Find where the given text appears and provide that cell's center as (x, y) coordinate. 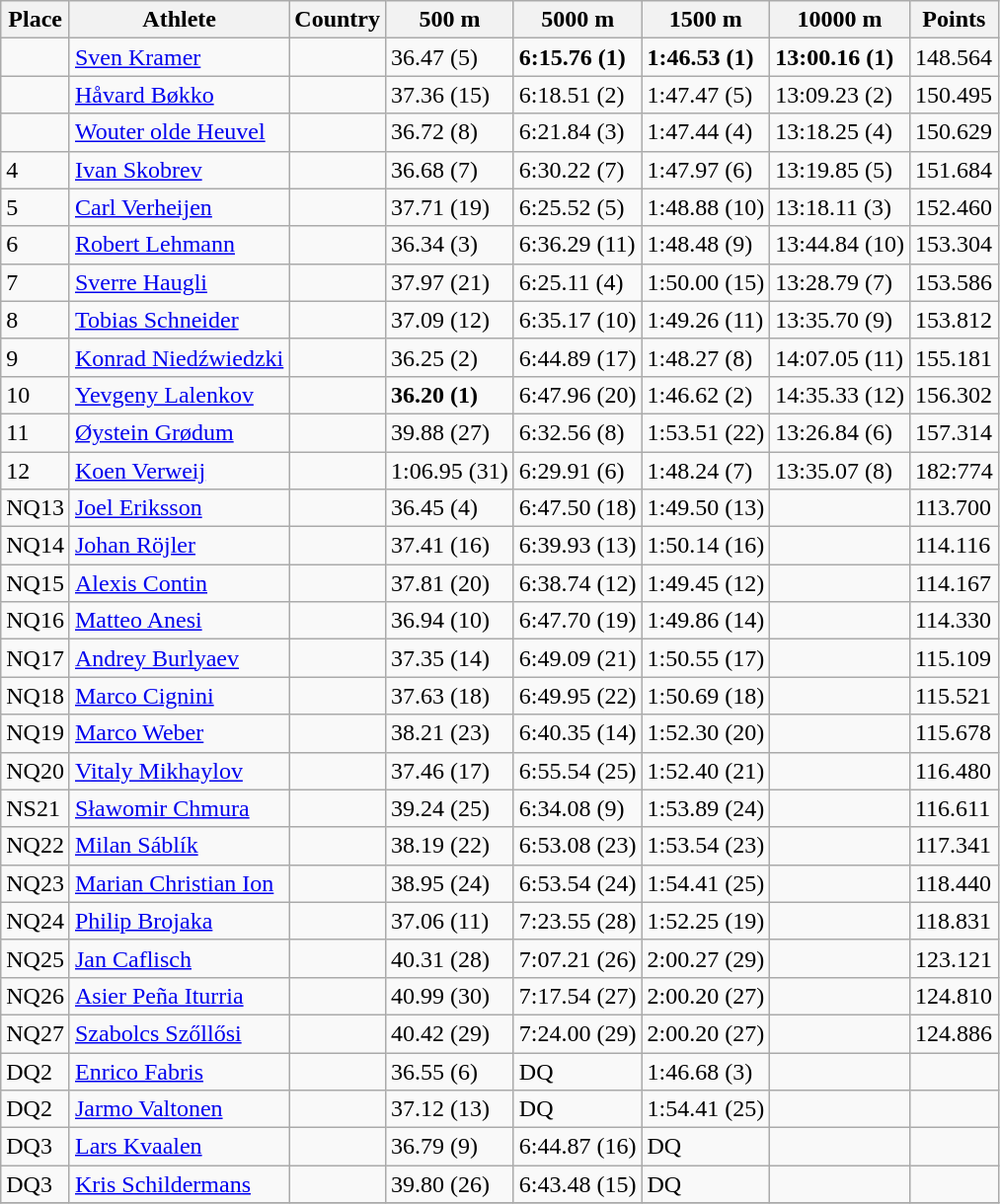
114.330 (954, 621)
118.440 (954, 883)
1:48.88 (10) (706, 207)
1:46.62 (2) (706, 395)
Marian Christian Ion (179, 883)
36.45 (4) (450, 508)
Sławomir Chmura (179, 808)
Vitaly Mikhaylov (179, 771)
1:49.45 (12) (706, 583)
4 (36, 170)
37.63 (18) (450, 696)
13:44.84 (10) (840, 245)
38.19 (22) (450, 846)
155.181 (954, 357)
116.480 (954, 771)
1:48.48 (9) (706, 245)
6:44.89 (17) (577, 357)
7:24.00 (29) (577, 1033)
6:25.52 (5) (577, 207)
38.95 (24) (450, 883)
1500 m (706, 20)
37.35 (14) (450, 658)
6:25.11 (4) (577, 282)
5000 m (577, 20)
10 (36, 395)
14:35.33 (12) (840, 395)
6:53.08 (23) (577, 846)
40.99 (30) (450, 996)
11 (36, 432)
37.81 (20) (450, 583)
6:15.76 (1) (577, 57)
1:50.14 (16) (706, 546)
Milan Sáblík (179, 846)
1:46.68 (3) (706, 1071)
Tobias Schneider (179, 320)
Jan Caflisch (179, 958)
7:07.21 (26) (577, 958)
116.611 (954, 808)
6:34.08 (9) (577, 808)
13:35.70 (9) (840, 320)
6:49.95 (22) (577, 696)
1:53.89 (24) (706, 808)
36.25 (2) (450, 357)
NQ22 (36, 846)
152.460 (954, 207)
NQ25 (36, 958)
1:50.00 (15) (706, 282)
NQ17 (36, 658)
153.304 (954, 245)
115.678 (954, 733)
1:49.86 (14) (706, 621)
Yevgeny Lalenkov (179, 395)
39.24 (25) (450, 808)
6:44.87 (16) (577, 1147)
Øystein Grødum (179, 432)
NQ16 (36, 621)
7:17.54 (27) (577, 996)
38.21 (23) (450, 733)
6:29.91 (6) (577, 471)
Andrey Burlyaev (179, 658)
39.80 (26) (450, 1184)
36.47 (5) (450, 57)
123.121 (954, 958)
36.94 (10) (450, 621)
13:09.23 (2) (840, 95)
124.886 (954, 1033)
Points (954, 20)
6:47.96 (20) (577, 395)
13:26.84 (6) (840, 432)
182:774 (954, 471)
40.31 (28) (450, 958)
NQ13 (36, 508)
1:47.97 (6) (706, 170)
Carl Verheijen (179, 207)
6:32.56 (8) (577, 432)
117.341 (954, 846)
13:35.07 (8) (840, 471)
6:47.50 (18) (577, 508)
Sven Kramer (179, 57)
118.831 (954, 921)
6:39.93 (13) (577, 546)
13:00.16 (1) (840, 57)
115.109 (954, 658)
114.116 (954, 546)
Marco Weber (179, 733)
Joel Eriksson (179, 508)
Ivan Skobrev (179, 170)
Johan Röjler (179, 546)
37.41 (16) (450, 546)
NQ18 (36, 696)
NQ24 (36, 921)
500 m (450, 20)
36.34 (3) (450, 245)
124.810 (954, 996)
14:07.05 (11) (840, 357)
Wouter olde Heuvel (179, 132)
8 (36, 320)
13:18.11 (3) (840, 207)
6:53.54 (24) (577, 883)
37.09 (12) (450, 320)
10000 m (840, 20)
37.97 (21) (450, 282)
Matteo Anesi (179, 621)
9 (36, 357)
Enrico Fabris (179, 1071)
NQ23 (36, 883)
1:52.40 (21) (706, 771)
NS21 (36, 808)
Marco Cignini (179, 696)
37.36 (15) (450, 95)
1:53.54 (23) (706, 846)
6:49.09 (21) (577, 658)
37.06 (11) (450, 921)
148.564 (954, 57)
115.521 (954, 696)
6:36.29 (11) (577, 245)
6:40.35 (14) (577, 733)
1:48.27 (8) (706, 357)
13:19.85 (5) (840, 170)
150.495 (954, 95)
6:47.70 (19) (577, 621)
Alexis Contin (179, 583)
1:49.26 (11) (706, 320)
36.68 (7) (450, 170)
1:48.24 (7) (706, 471)
7:23.55 (28) (577, 921)
Lars Kvaalen (179, 1147)
NQ15 (36, 583)
Asier Peña Iturria (179, 996)
6:43.48 (15) (577, 1184)
37.46 (17) (450, 771)
6:35.17 (10) (577, 320)
NQ20 (36, 771)
1:47.47 (5) (706, 95)
6:18.51 (2) (577, 95)
39.88 (27) (450, 432)
156.302 (954, 395)
114.167 (954, 583)
Jarmo Valtonen (179, 1109)
Robert Lehmann (179, 245)
5 (36, 207)
6:30.22 (7) (577, 170)
37.71 (19) (450, 207)
1:49.50 (13) (706, 508)
36.55 (6) (450, 1071)
Athlete (179, 20)
Konrad Niedźwiedzki (179, 357)
Country (338, 20)
151.684 (954, 170)
13:28.79 (7) (840, 282)
6:38.74 (12) (577, 583)
6:55.54 (25) (577, 771)
NQ27 (36, 1033)
36.72 (8) (450, 132)
Place (36, 20)
Szabolcs Szőllősi (179, 1033)
Kris Schildermans (179, 1184)
13:18.25 (4) (840, 132)
7 (36, 282)
153.812 (954, 320)
NQ14 (36, 546)
40.42 (29) (450, 1033)
1:52.25 (19) (706, 921)
Philip Brojaka (179, 921)
37.12 (13) (450, 1109)
Sverre Haugli (179, 282)
157.314 (954, 432)
1:47.44 (4) (706, 132)
153.586 (954, 282)
1:46.53 (1) (706, 57)
NQ19 (36, 733)
NQ26 (36, 996)
1:50.55 (17) (706, 658)
12 (36, 471)
1:53.51 (22) (706, 432)
2:00.27 (29) (706, 958)
6:21.84 (3) (577, 132)
150.629 (954, 132)
1:50.69 (18) (706, 696)
Koen Verweij (179, 471)
1:06.95 (31) (450, 471)
36.79 (9) (450, 1147)
113.700 (954, 508)
6 (36, 245)
36.20 (1) (450, 395)
1:52.30 (20) (706, 733)
Håvard Bøkko (179, 95)
